From the cell containing the given text, extract its center point as (X, Y) coordinate. 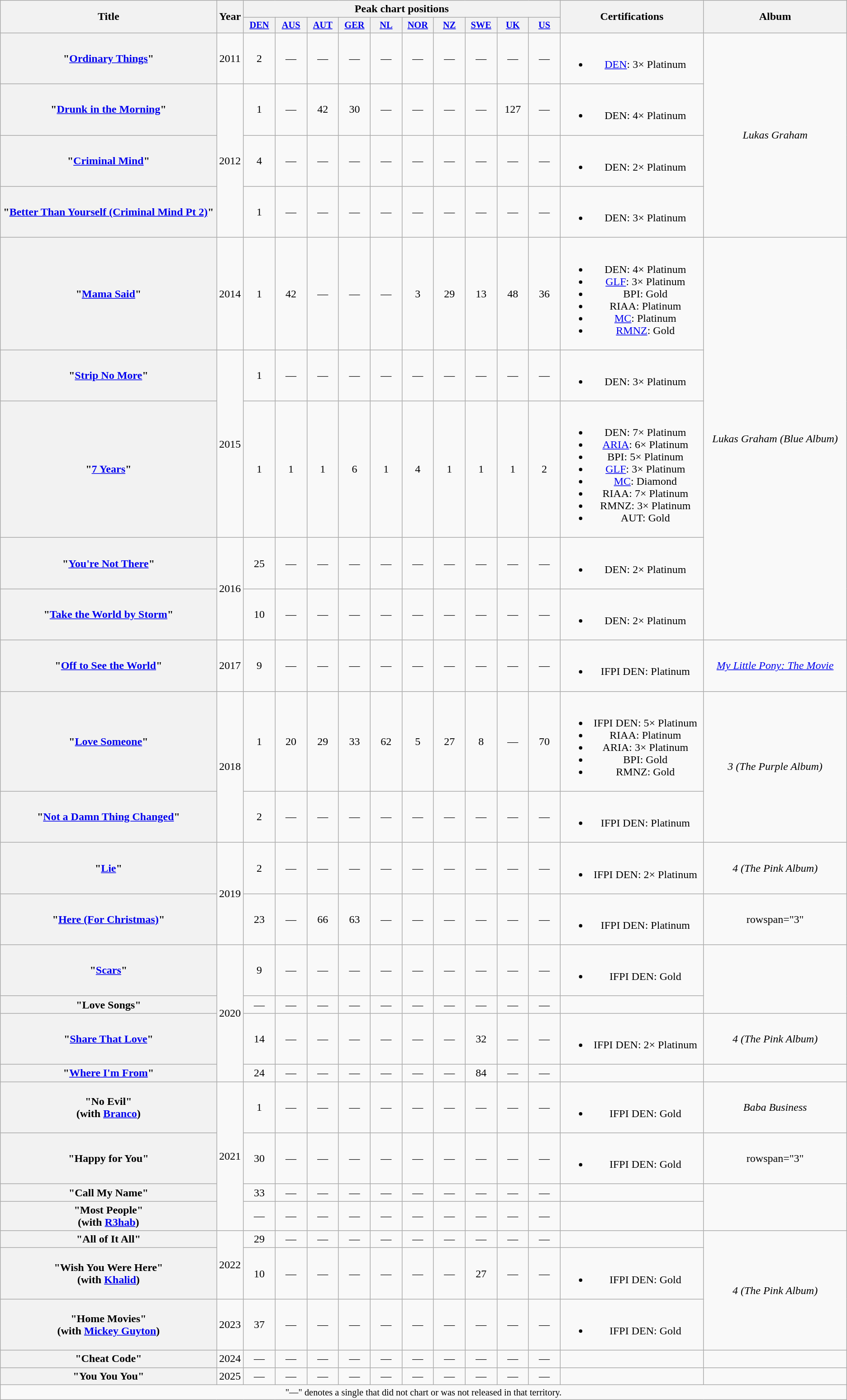
"No Evil"(with Branco) (109, 1107)
Lukas Graham (Blue Album) (775, 439)
2016 (230, 589)
Peak chart positions (402, 9)
Certifications (632, 17)
"Mama Said" (109, 294)
66 (323, 919)
"Lie" (109, 868)
2022 (230, 1265)
"Call My Name" (109, 1193)
25 (259, 563)
3 (The Purple Album) (775, 767)
"Criminal Mind" (109, 161)
"Where I'm From" (109, 1073)
"Wish You Were Here" (with Khalid) (109, 1274)
"Not a Damn Thing Changed" (109, 817)
"Love Songs" (109, 1004)
"Love Someone" (109, 741)
84 (481, 1073)
Title (109, 17)
DEN (259, 25)
8 (481, 741)
5 (418, 741)
DEN: 4× Platinum (632, 110)
36 (544, 294)
NOR (418, 25)
SWE (481, 25)
2012 (230, 161)
AUT (323, 25)
"Share That Love" (109, 1038)
"Strip No More" (109, 376)
Lukas Graham (775, 135)
62 (386, 741)
"7 Years" (109, 469)
DEN: 4× PlatinumGLF: 3× PlatinumBPI: GoldRIAA: PlatinumMC: PlatinumRMNZ: Gold (632, 294)
UK (513, 25)
AUS (291, 25)
DEN: 7× PlatinumARIA: 6× PlatinumBPI: 5× PlatinumGLF: 3× PlatinumMC: DiamondRIAA: 7× PlatinumRMNZ: 3× PlatinumAUT: Gold (632, 469)
2015 (230, 444)
3 (418, 294)
20 (291, 741)
37 (259, 1324)
48 (513, 294)
"Better Than Yourself (Criminal Mind Pt 2)" (109, 212)
NL (386, 25)
2021 (230, 1156)
My Little Pony: The Movie (775, 665)
"Scars" (109, 970)
Album (775, 17)
6 (354, 469)
127 (513, 110)
2017 (230, 665)
"Cheat Code" (109, 1359)
"Drunk in the Morning" (109, 110)
2023 (230, 1324)
Year (230, 17)
Baba Business (775, 1107)
"Take the World by Storm" (109, 615)
NZ (449, 25)
2025 (230, 1376)
"You You You" (109, 1376)
"Happy for You" (109, 1159)
2019 (230, 894)
2014 (230, 294)
2018 (230, 767)
"Off to See the World" (109, 665)
13 (481, 294)
"—" denotes a single that did not chart or was not released in that territory. (423, 1392)
"Here (For Christmas)" (109, 919)
2024 (230, 1359)
IFPI DEN: 5× PlatinumRIAA: PlatinumARIA: 3× PlatinumBPI: GoldRMNZ: Gold (632, 741)
14 (259, 1038)
63 (354, 919)
32 (481, 1038)
"Ordinary Things" (109, 58)
2020 (230, 1013)
US (544, 25)
GER (354, 25)
70 (544, 741)
"Home Movies"(with Mickey Guyton) (109, 1324)
"Most People" (with R3hab) (109, 1216)
24 (259, 1073)
"You're Not There" (109, 563)
2011 (230, 58)
"All of It All" (109, 1239)
23 (259, 919)
